Determine the (x, y) coordinate at the center of the cell enclosing the given text.  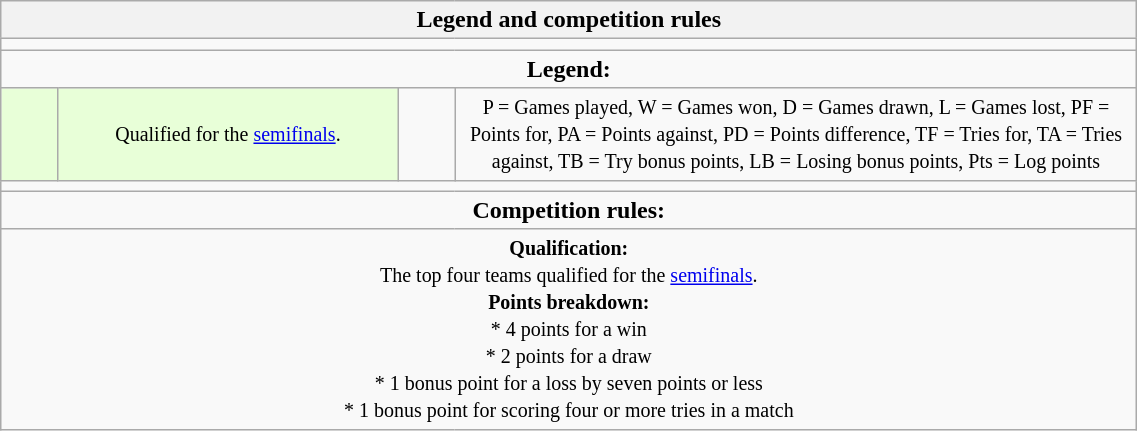
Qualified for the semifinals. (228, 134)
Legend: (569, 69)
Competition rules: (569, 210)
Legend and competition rules (569, 20)
